From the cell containing the given text, extract its center point as [x, y] coordinate. 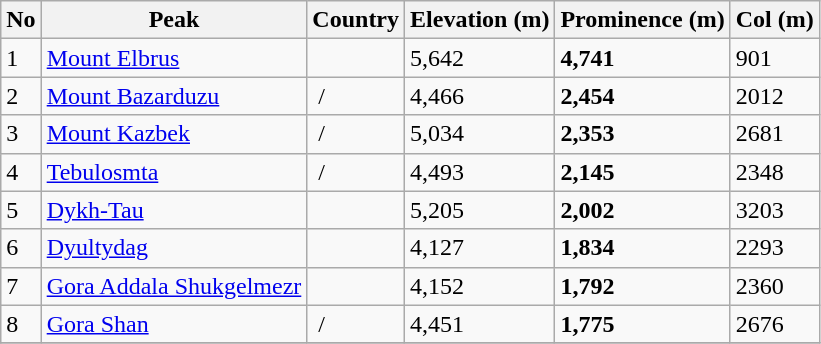
8 [21, 324]
Dyultydag [174, 248]
5,642 [480, 58]
No [21, 20]
1,834 [642, 248]
7 [21, 286]
6 [21, 248]
Mount Bazarduzu [174, 96]
Mount Elbrus [174, 58]
1 [21, 58]
Mount Kazbek [174, 134]
2 [21, 96]
5,034 [480, 134]
Gora Shan [174, 324]
2012 [774, 96]
2,353 [642, 134]
Peak [174, 20]
2676 [774, 324]
Dykh-Tau [174, 210]
2,454 [642, 96]
4,741 [642, 58]
Tebulosmta [174, 172]
2348 [774, 172]
Prominence (m) [642, 20]
5 [21, 210]
5,205 [480, 210]
2293 [774, 248]
Gora Addala Shukgelmezr [174, 286]
1,792 [642, 286]
4,451 [480, 324]
4,493 [480, 172]
4 [21, 172]
3 [21, 134]
Country [356, 20]
4,127 [480, 248]
2,145 [642, 172]
Col (m) [774, 20]
2681 [774, 134]
2,002 [642, 210]
3203 [774, 210]
2360 [774, 286]
Elevation (m) [480, 20]
901 [774, 58]
1,775 [642, 324]
4,152 [480, 286]
4,466 [480, 96]
